Find where the given text appears and provide that cell's center as (x, y) coordinate. 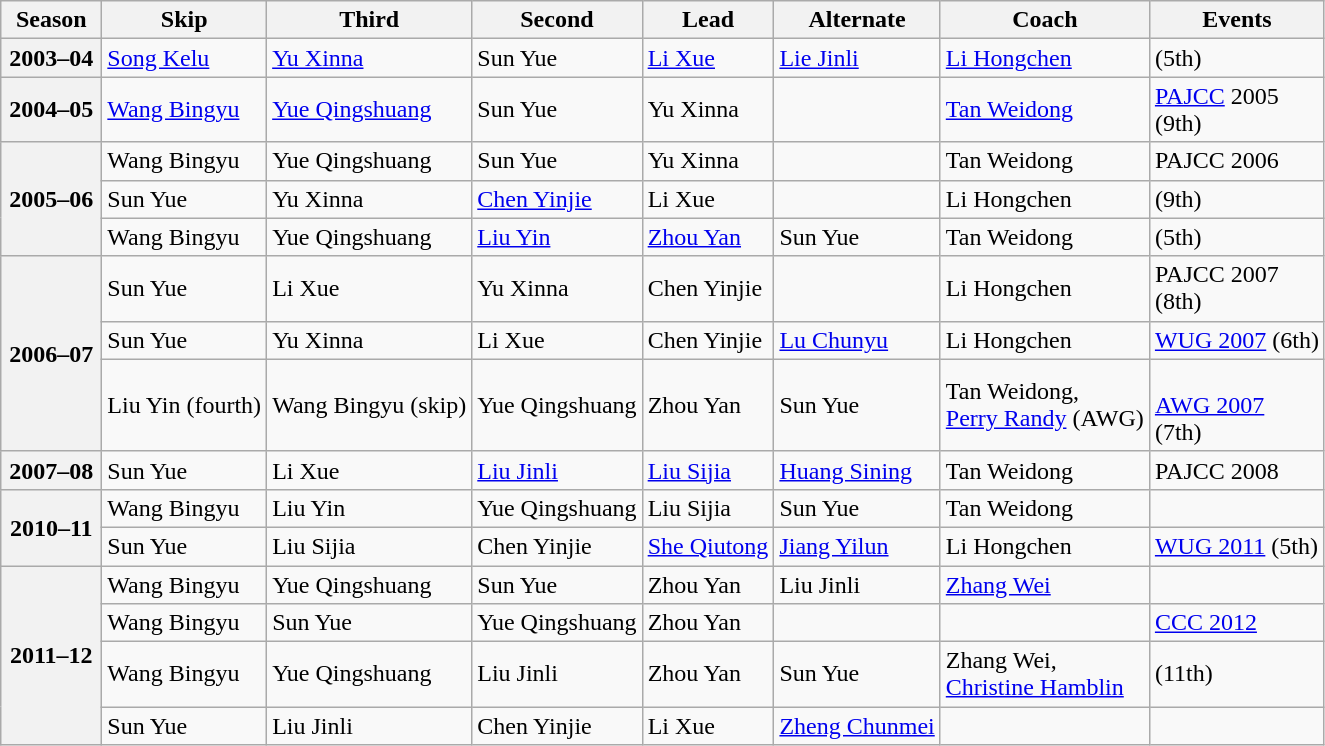
Third (370, 20)
WUG 2007 (6th) (1236, 340)
PAJCC 2007 (8th) (1236, 288)
Liu Yin (fourth) (184, 405)
2003–04 (52, 58)
PAJCC 2008 (1236, 470)
Skip (184, 20)
CCC 2012 (1236, 623)
Zhang Wei (1044, 585)
2007–08 (52, 470)
PAJCC 2006 (1236, 161)
WUG 2011 (5th) (1236, 546)
Events (1236, 20)
Zhang Wei,Christine Hamblin (1044, 674)
Huang Sining (857, 470)
2010–11 (52, 527)
(11th) (1236, 674)
Jiang Yilun (857, 546)
Tan Weidong,Perry Randy (AWG) (1044, 405)
Alternate (857, 20)
Song Kelu (184, 58)
Lu Chunyu (857, 340)
Lead (708, 20)
Wang Bingyu (skip) (370, 405)
AWG 2007 (7th) (1236, 405)
Coach (1044, 20)
2005–06 (52, 199)
Lie Jinli (857, 58)
Second (557, 20)
(9th) (1236, 199)
Zheng Chunmei (857, 726)
Season (52, 20)
2006–07 (52, 354)
She Qiutong (708, 546)
PAJCC 2005 (9th) (1236, 110)
2004–05 (52, 110)
2011–12 (52, 656)
